Search for the cell housing the specified text and yield its (x, y) center coordinate. 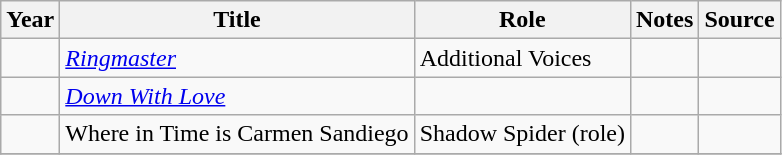
Additional Voices (522, 58)
Notes (664, 20)
Down With Love (237, 96)
Shadow Spider (role) (522, 134)
Role (522, 20)
Title (237, 20)
Year (30, 20)
Where in Time is Carmen Sandiego (237, 134)
Source (740, 20)
Ringmaster (237, 58)
